Scan for the cell matching the given text and deliver its [x, y] coordinate at center. 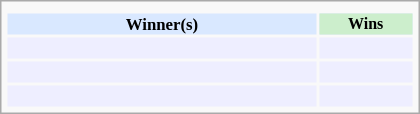
Winner(s) [162, 24]
Wins [366, 24]
